Output the [x, y] coordinate of the center of the cell containing the given text.  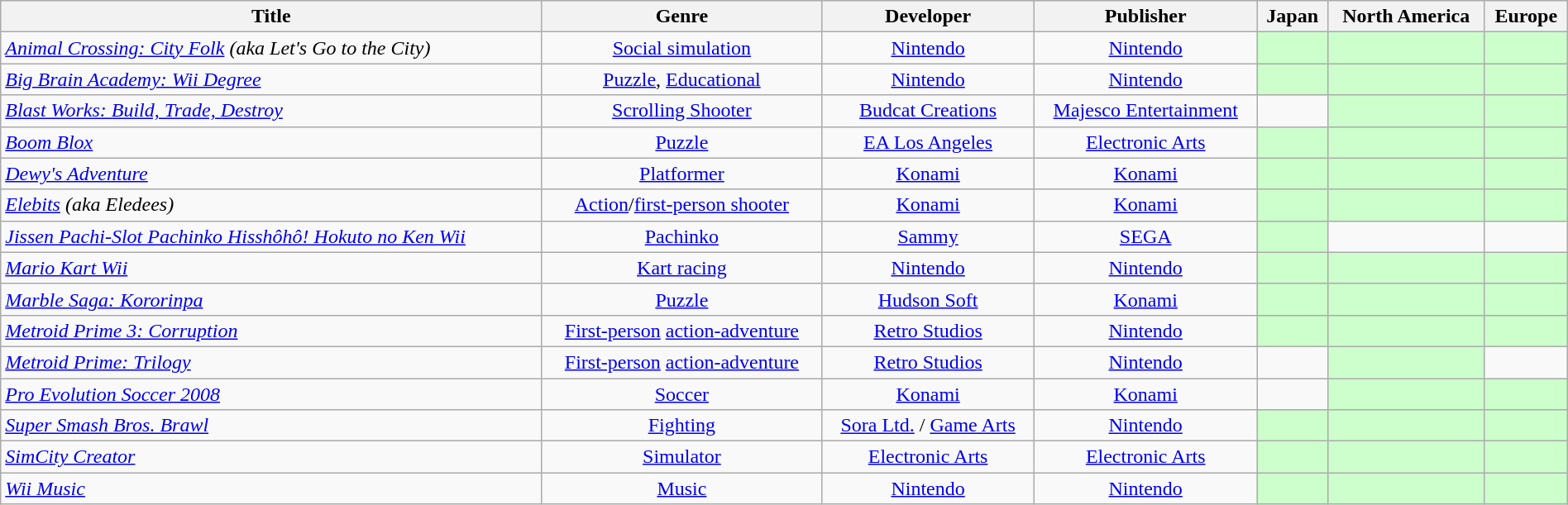
Jissen Pachi-Slot Pachinko Hisshôhô! Hokuto no Ken Wii [271, 236]
Developer [928, 17]
EA Los Angeles [928, 142]
Europe [1526, 17]
Publisher [1145, 17]
Mario Kart Wii [271, 268]
Fighting [681, 426]
North America [1406, 17]
Scrolling Shooter [681, 111]
Majesco Entertainment [1145, 111]
SimCity Creator [271, 457]
Elebits (aka Eledees) [271, 205]
Sammy [928, 236]
Platformer [681, 174]
Super Smash Bros. Brawl [271, 426]
Metroid Prime 3: Corruption [271, 331]
SEGA [1145, 236]
Social simulation [681, 48]
Pachinko [681, 236]
Kart racing [681, 268]
Dewy's Adventure [271, 174]
Japan [1292, 17]
Music [681, 488]
Sora Ltd. / Game Arts [928, 426]
Boom Blox [271, 142]
Genre [681, 17]
Soccer [681, 394]
Budcat Creations [928, 111]
Blast Works: Build, Trade, Destroy [271, 111]
Simulator [681, 457]
Puzzle, Educational [681, 79]
Marble Saga: Kororinpa [271, 299]
Wii Music [271, 488]
Metroid Prime: Trilogy [271, 362]
Animal Crossing: City Folk (aka Let's Go to the City) [271, 48]
Title [271, 17]
Pro Evolution Soccer 2008 [271, 394]
Big Brain Academy: Wii Degree [271, 79]
Action/first-person shooter [681, 205]
Hudson Soft [928, 299]
